Locate the cell with the specified text and output its [x, y] center coordinate. 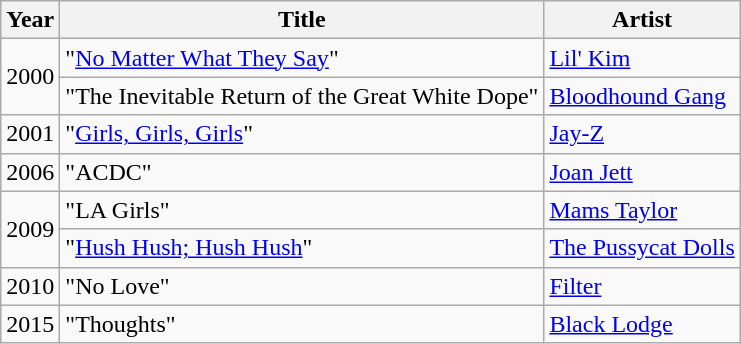
"The Inevitable Return of the Great White Dope" [302, 96]
2010 [30, 286]
"Girls, Girls, Girls" [302, 134]
"Hush Hush; Hush Hush" [302, 248]
Lil' Kim [642, 58]
Bloodhound Gang [642, 96]
Mams Taylor [642, 210]
"No Matter What They Say" [302, 58]
"No Love" [302, 286]
2001 [30, 134]
2009 [30, 229]
"Thoughts" [302, 324]
"LA Girls" [302, 210]
Filter [642, 286]
2006 [30, 172]
Artist [642, 20]
Year [30, 20]
Title [302, 20]
"ACDC" [302, 172]
The Pussycat Dolls [642, 248]
2000 [30, 77]
2015 [30, 324]
Black Lodge [642, 324]
Jay-Z [642, 134]
Joan Jett [642, 172]
